For the text-containing cell, return its midpoint in [X, Y] coordinate format. 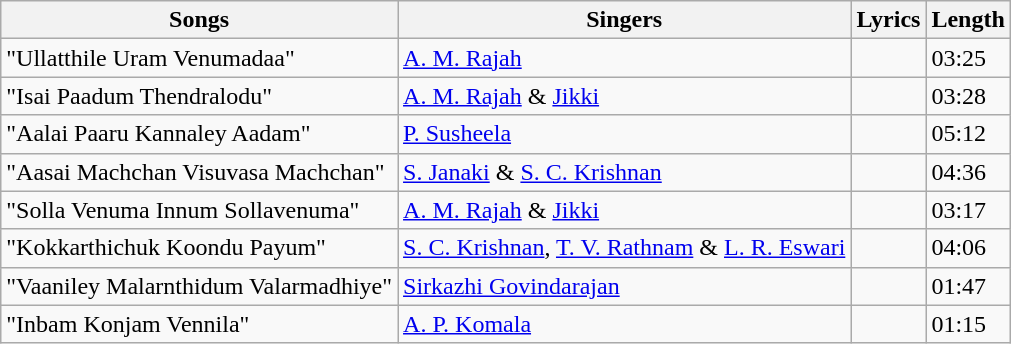
"Aalai Paaru Kannaley Aadam" [200, 134]
A. P. Komala [624, 324]
01:15 [968, 324]
S. C. Krishnan, T. V. Rathnam & L. R. Eswari [624, 248]
"Vaaniley Malarnthidum Valarmadhiye" [200, 286]
04:06 [968, 248]
"Kokkarthichuk Koondu Payum" [200, 248]
Singers [624, 20]
"Ullatthile Uram Venumadaa" [200, 58]
"Isai Paadum Thendralodu" [200, 96]
03:25 [968, 58]
"Inbam Konjam Vennila" [200, 324]
"Aasai Machchan Visuvasa Machchan" [200, 172]
03:28 [968, 96]
04:36 [968, 172]
Songs [200, 20]
01:47 [968, 286]
05:12 [968, 134]
Sirkazhi Govindarajan [624, 286]
"Solla Venuma Innum Sollavenuma" [200, 210]
03:17 [968, 210]
S. Janaki & S. C. Krishnan [624, 172]
Lyrics [888, 20]
A. M. Rajah [624, 58]
P. Susheela [624, 134]
Length [968, 20]
